Return [x, y] of the center of cell containing provided text 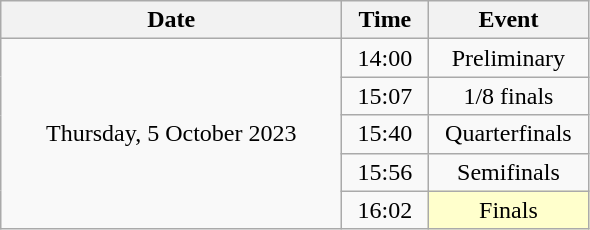
Thursday, 5 October 2023 [172, 134]
15:40 [385, 134]
Semifinals [508, 172]
16:02 [385, 210]
15:56 [385, 172]
15:07 [385, 96]
1/8 finals [508, 96]
Quarterfinals [508, 134]
Preliminary [508, 58]
Event [508, 20]
Finals [508, 210]
Time [385, 20]
14:00 [385, 58]
Date [172, 20]
